Detect which cell encompasses the target text, then output its (X, Y) center coordinate. 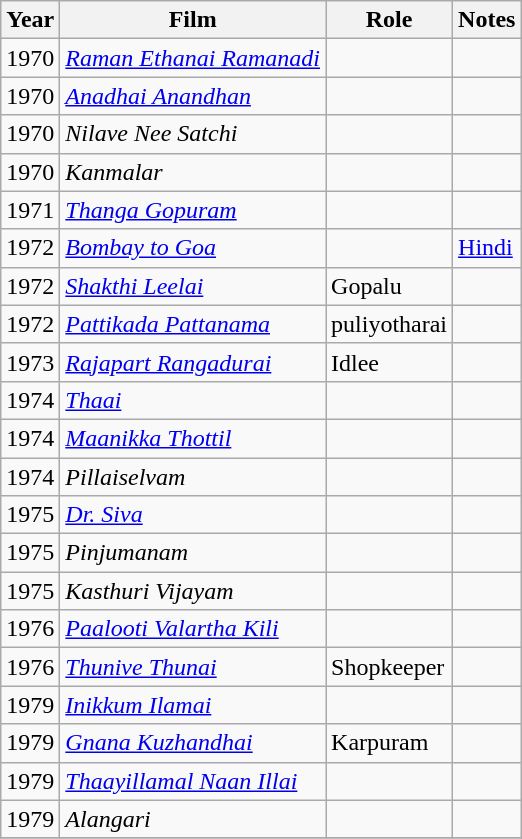
Thanga Gopuram (193, 210)
Hindi (487, 248)
Thaayillamal Naan Illai (193, 781)
Kasthuri Vijayam (193, 591)
Paalooti Valartha Kili (193, 629)
Notes (487, 20)
Maanikka Thottil (193, 438)
Year (30, 20)
Karpuram (390, 743)
Role (390, 20)
Pinjumanam (193, 553)
Gnana Kuzhandhai (193, 743)
Kanmalar (193, 172)
Dr. Siva (193, 515)
Thunive Thunai (193, 667)
puliyotharai (390, 324)
Nilave Nee Satchi (193, 134)
Rajapart Rangadurai (193, 362)
Pillaiselvam (193, 477)
1971 (30, 210)
Shopkeeper (390, 667)
Idlee (390, 362)
Inikkum Ilamai (193, 705)
Thaai (193, 400)
Alangari (193, 819)
1973 (30, 362)
Raman Ethanai Ramanadi (193, 58)
Pattikada Pattanama (193, 324)
Anadhai Anandhan (193, 96)
Shakthi Leelai (193, 286)
Film (193, 20)
Gopalu (390, 286)
Bombay to Goa (193, 248)
